Identify which cell holds the provided text, then report its [X, Y] central coordinate. 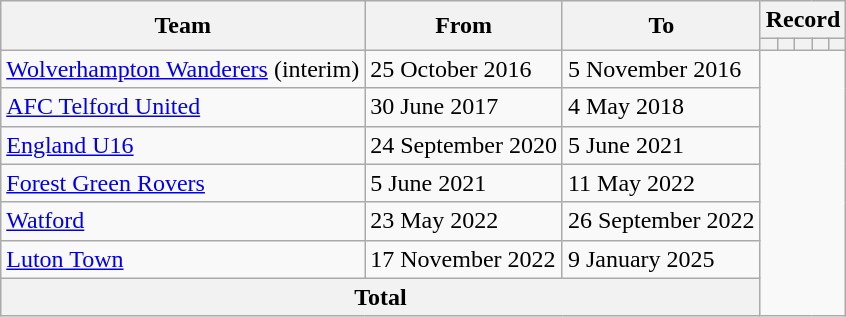
Wolverhampton Wanderers (interim) [183, 69]
Team [183, 26]
5 November 2016 [661, 69]
23 May 2022 [464, 221]
Luton Town [183, 259]
Record [803, 20]
17 November 2022 [464, 259]
4 May 2018 [661, 107]
24 September 2020 [464, 145]
AFC Telford United [183, 107]
30 June 2017 [464, 107]
11 May 2022 [661, 183]
To [661, 26]
From [464, 26]
9 January 2025 [661, 259]
Watford [183, 221]
25 October 2016 [464, 69]
26 September 2022 [661, 221]
England U16 [183, 145]
Total [380, 297]
Forest Green Rovers [183, 183]
